Capture the cell that displays the provided text and extract its (X, Y) central coordinate. 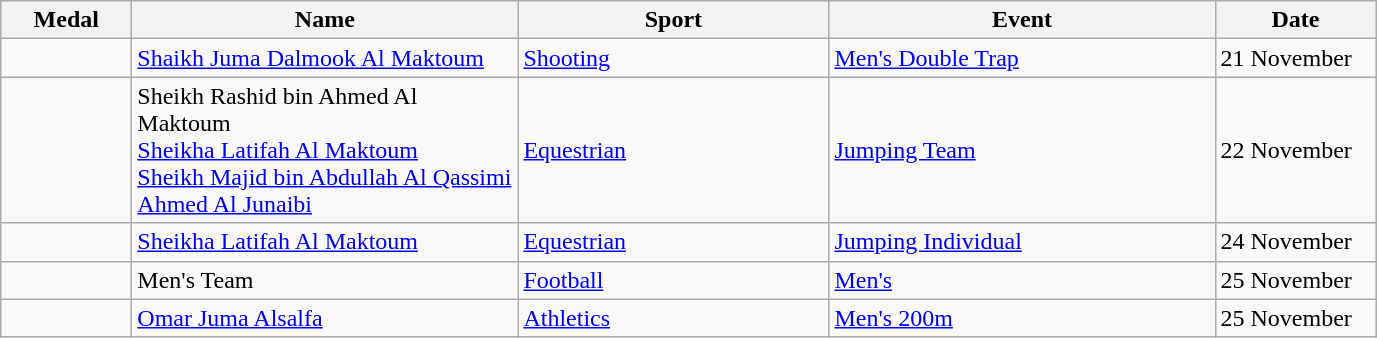
Football (674, 280)
24 November (1296, 242)
21 November (1296, 58)
Shooting (674, 58)
Sheikh Rashid bin Ahmed Al MaktoumSheikha Latifah Al MaktoumSheikh Majid bin Abdullah Al QassimiAhmed Al Junaibi (325, 150)
Sheikha Latifah Al Maktoum (325, 242)
Men's (1022, 280)
Athletics (674, 318)
Jumping Individual (1022, 242)
Shaikh Juma Dalmook Al Maktoum (325, 58)
Jumping Team (1022, 150)
Name (325, 20)
Men's 200m (1022, 318)
Date (1296, 20)
Medal (66, 20)
Event (1022, 20)
22 November (1296, 150)
Men's Double Trap (1022, 58)
Men's Team (325, 280)
Sport (674, 20)
Omar Juma Alsalfa (325, 318)
